Return the (X, Y) coordinate for the center point of the cell that contains the specified text.  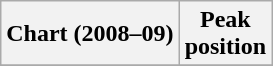
Chart (2008–09) (90, 34)
Peakposition (225, 34)
